Output the (x, y) coordinate of the center of the cell containing the given text.  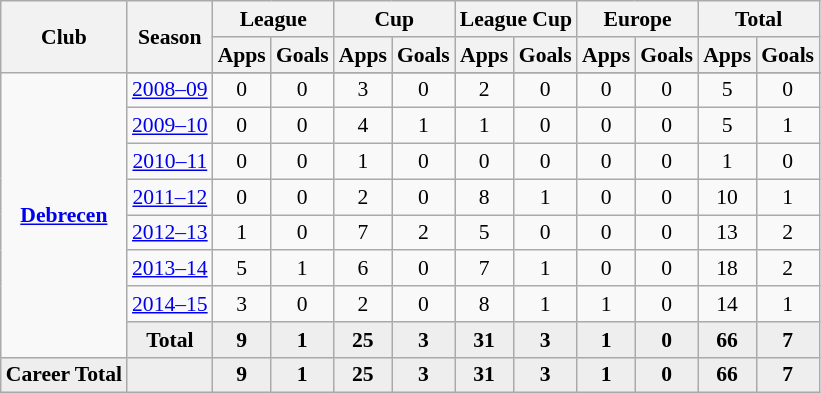
Career Total (64, 375)
Cup (394, 19)
League Cup (516, 19)
6 (363, 269)
2013–14 (170, 269)
2011–12 (170, 197)
18 (727, 269)
10 (727, 197)
2009–10 (170, 126)
2014–15 (170, 304)
13 (727, 233)
Europe (638, 19)
2010–11 (170, 162)
Season (170, 36)
2008–09 (170, 90)
4 (363, 126)
Club (64, 36)
14 (727, 304)
League (274, 19)
2012–13 (170, 233)
Debrecen (64, 214)
